Capture the cell that displays the provided text and extract its (X, Y) central coordinate. 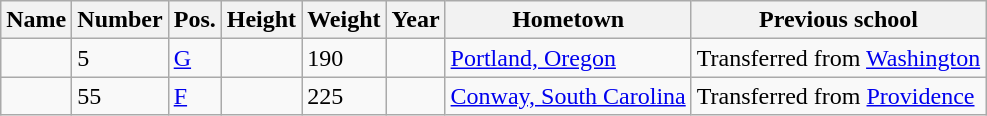
Pos. (194, 20)
Portland, Oregon (568, 58)
Year (416, 20)
Hometown (568, 20)
Height (261, 20)
55 (120, 96)
225 (344, 96)
G (194, 58)
Conway, South Carolina (568, 96)
Weight (344, 20)
F (194, 96)
Transferred from Providence (838, 96)
190 (344, 58)
Number (120, 20)
Name (36, 20)
5 (120, 58)
Previous school (838, 20)
Transferred from Washington (838, 58)
